Return (x, y) of the center of cell containing provided text 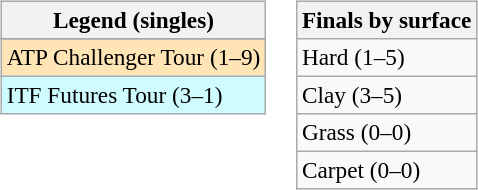
ITF Futures Tour (3–1) (133, 95)
Finals by surface (387, 20)
Clay (3–5) (387, 95)
ATP Challenger Tour (1–9) (133, 57)
Carpet (0–0) (387, 171)
Hard (1–5) (387, 57)
Legend (singles) (133, 20)
Grass (0–0) (387, 133)
